Detect which cell encompasses the target text, then output its (x, y) center coordinate. 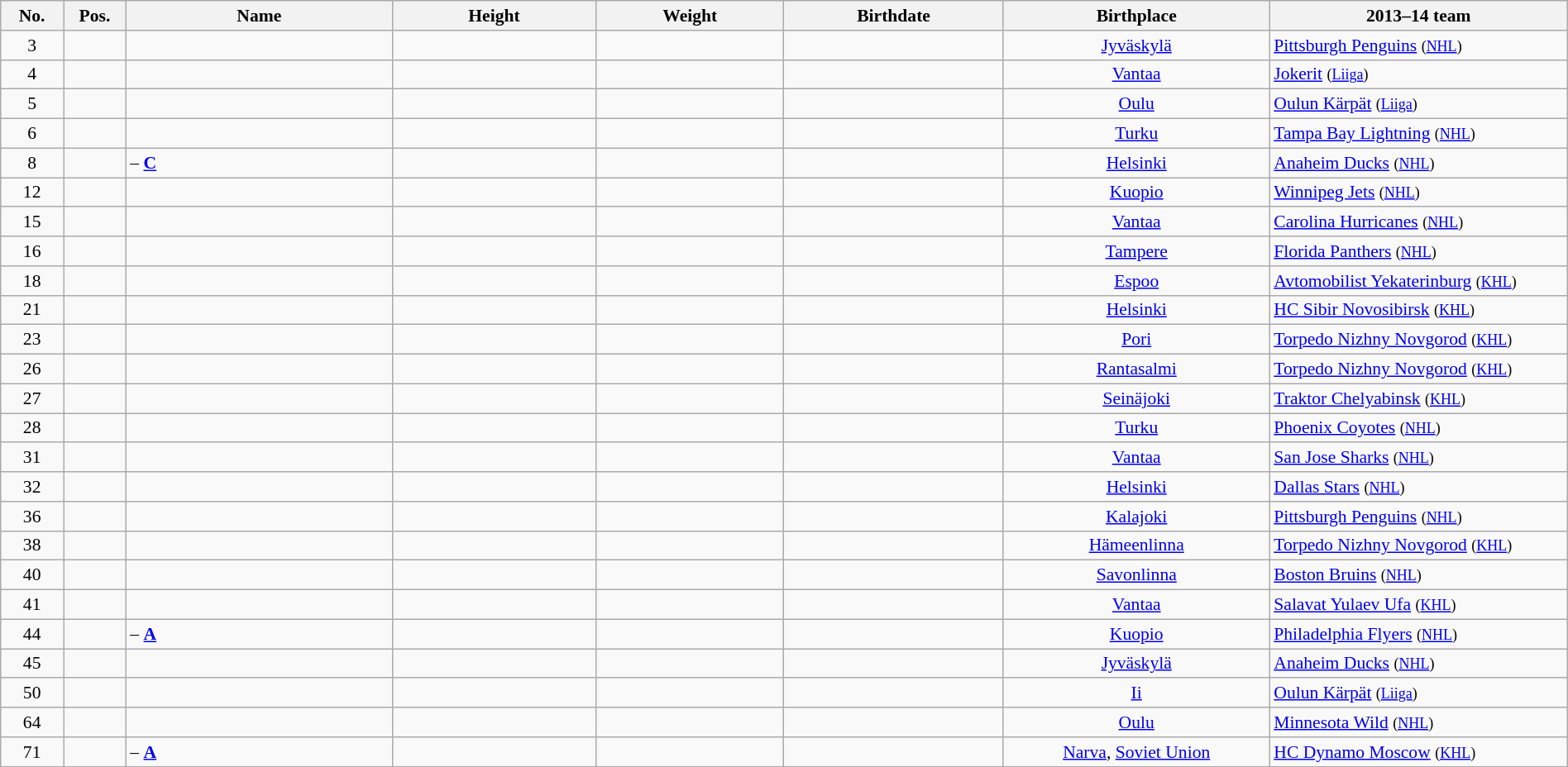
36 (32, 517)
27 (32, 398)
8 (32, 163)
15 (32, 222)
Birthplace (1136, 16)
Height (494, 16)
31 (32, 458)
Hämeenlinna (1136, 545)
Winnipeg Jets (NHL) (1418, 193)
Minnesota Wild (NHL) (1418, 722)
Seinäjoki (1136, 398)
San Jose Sharks (NHL) (1418, 458)
Boston Bruins (NHL) (1418, 575)
4 (32, 74)
Birthdate (893, 16)
Name (259, 16)
Savonlinna (1136, 575)
41 (32, 605)
Philadelphia Flyers (NHL) (1418, 634)
12 (32, 193)
3 (32, 45)
HC Sibir Novosibirsk (KHL) (1418, 310)
5 (32, 104)
18 (32, 281)
Ii (1136, 693)
Avtomobilist Yekaterinburg (KHL) (1418, 281)
Pos. (95, 16)
Salavat Yulaev Ufa (KHL) (1418, 605)
Rantasalmi (1136, 369)
44 (32, 634)
HC Dynamo Moscow (KHL) (1418, 752)
Traktor Chelyabinsk (KHL) (1418, 398)
6 (32, 134)
21 (32, 310)
Pori (1136, 340)
Florida Panthers (NHL) (1418, 251)
50 (32, 693)
64 (32, 722)
Narva, Soviet Union (1136, 752)
45 (32, 664)
Weight (690, 16)
Kalajoki (1136, 517)
Carolina Hurricanes (NHL) (1418, 222)
No. (32, 16)
Tampa Bay Lightning (NHL) (1418, 134)
23 (32, 340)
Dallas Stars (NHL) (1418, 487)
32 (32, 487)
38 (32, 545)
Jokerit (Liiga) (1418, 74)
– C (259, 163)
28 (32, 428)
Tampere (1136, 251)
2013–14 team (1418, 16)
71 (32, 752)
40 (32, 575)
Phoenix Coyotes (NHL) (1418, 428)
Espoo (1136, 281)
26 (32, 369)
16 (32, 251)
